From the cell containing the given text, extract its center point as (X, Y) coordinate. 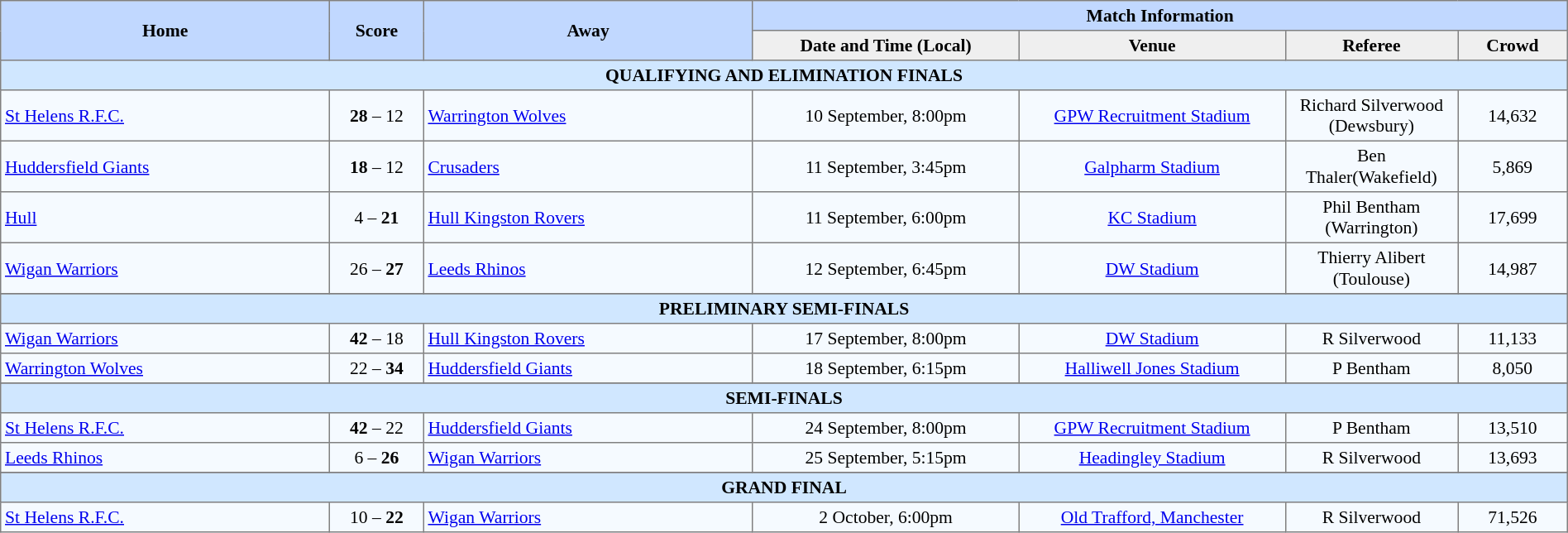
Venue (1152, 46)
42 – 18 (377, 339)
28 – 12 (377, 116)
Hull (165, 218)
10 – 22 (377, 517)
Match Information (1159, 16)
SEMI-FINALS (784, 398)
11 September, 6:00pm (886, 218)
11 September, 3:45pm (886, 166)
Phil Bentham (Warrington) (1371, 218)
KC Stadium (1152, 218)
42 – 22 (377, 428)
24 September, 8:00pm (886, 428)
Away (588, 31)
17,699 (1513, 218)
Richard Silverwood (Dewsbury) (1371, 116)
17 September, 8:00pm (886, 339)
Crusaders (588, 166)
26 – 27 (377, 268)
12 September, 6:45pm (886, 268)
18 September, 6:15pm (886, 368)
Galpharm Stadium (1152, 166)
13,693 (1513, 458)
GRAND FINAL (784, 487)
71,526 (1513, 517)
Date and Time (Local) (886, 46)
Referee (1371, 46)
PRELIMINARY SEMI-FINALS (784, 309)
2 October, 6:00pm (886, 517)
11,133 (1513, 339)
8,050 (1513, 368)
22 – 34 (377, 368)
Score (377, 31)
14,632 (1513, 116)
25 September, 5:15pm (886, 458)
13,510 (1513, 428)
10 September, 8:00pm (886, 116)
Headingley Stadium (1152, 458)
Home (165, 31)
Old Trafford, Manchester (1152, 517)
18 – 12 (377, 166)
Ben Thaler(Wakefield) (1371, 166)
QUALIFYING AND ELIMINATION FINALS (784, 75)
6 – 26 (377, 458)
4 – 21 (377, 218)
Crowd (1513, 46)
Thierry Alibert (Toulouse) (1371, 268)
14,987 (1513, 268)
5,869 (1513, 166)
Halliwell Jones Stadium (1152, 368)
